Search for the cell housing the specified text and yield its [X, Y] center coordinate. 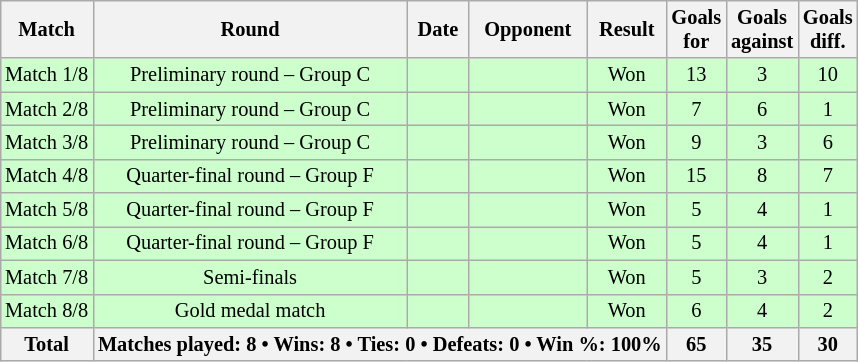
13 [697, 75]
Matches played: 8 • Wins: 8 • Ties: 0 • Defeats: 0 • Win %: 100% [380, 344]
Match [46, 29]
Goalsfor [697, 29]
Match 7/8 [46, 277]
35 [762, 344]
Semi-finals [250, 277]
Match 1/8 [46, 75]
Match 6/8 [46, 243]
Match 4/8 [46, 176]
10 [828, 75]
8 [762, 176]
Match 5/8 [46, 210]
9 [697, 142]
15 [697, 176]
Match 2/8 [46, 109]
Total [46, 344]
Opponent [528, 29]
Gold medal match [250, 311]
Goalsdiff. [828, 29]
Result [627, 29]
Round [250, 29]
30 [828, 344]
Match 8/8 [46, 311]
Goalsagainst [762, 29]
65 [697, 344]
Match 3/8 [46, 142]
Date [438, 29]
